Search for the cell housing the specified text and yield its [x, y] center coordinate. 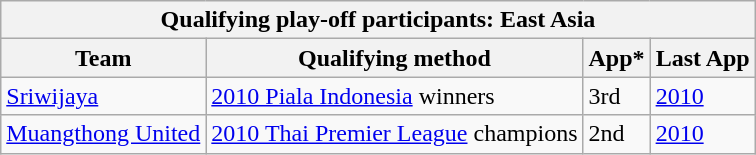
App* [616, 58]
Sriwijaya [104, 96]
2010 Thai Premier League champions [394, 134]
Muangthong United [104, 134]
Last App [702, 58]
2010 Piala Indonesia winners [394, 96]
2nd [616, 134]
Qualifying method [394, 58]
3rd [616, 96]
Team [104, 58]
Qualifying play-off participants: East Asia [378, 20]
